Return the (X, Y) coordinate for the center point of the cell that contains the specified text.  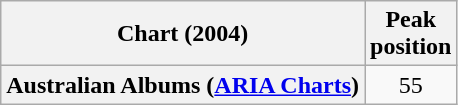
Chart (2004) (183, 34)
Peakposition (411, 34)
55 (411, 85)
Australian Albums (ARIA Charts) (183, 85)
